Provide the (X, Y) coordinate of the cell's center where the given text is located.  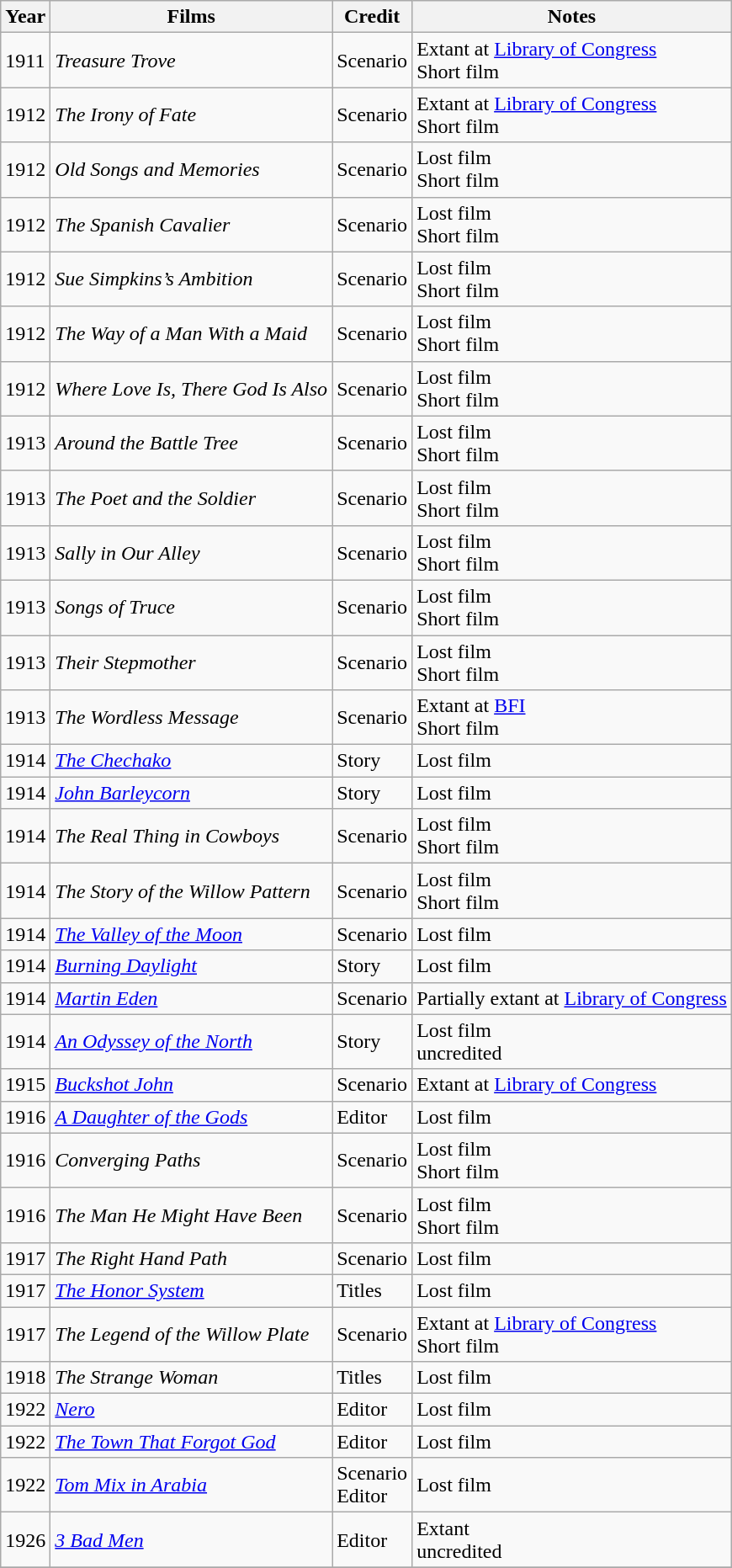
Partially extant at Library of Congress (572, 998)
Notes (572, 17)
Extant at BFIShort film (572, 717)
Lost film uncredited (572, 1042)
Converging Paths (192, 1160)
John Barleycorn (192, 793)
The Valley of the Moon (192, 934)
Where Love Is, There God Is Also (192, 389)
The Poet and the Soldier (192, 498)
The Right Hand Path (192, 1258)
Burning Daylight (192, 966)
The Man He Might Have Been (192, 1215)
Films (192, 17)
The Chechako (192, 761)
Treasure Trove (192, 61)
Around the Battle Tree (192, 443)
Sally in Our Alley (192, 552)
ScenarioEditor (372, 1485)
Year (25, 17)
The Story of the Willow Pattern (192, 890)
Martin Eden (192, 998)
The Real Thing in Cowboys (192, 837)
Nero (192, 1410)
The Way of a Man With a Maid (192, 333)
Extantuncredited (572, 1540)
Credit (372, 17)
The Spanish Cavalier (192, 224)
Buckshot John (192, 1085)
The Honor System (192, 1290)
Old Songs and Memories (192, 170)
1926 (25, 1540)
The Wordless Message (192, 717)
1915 (25, 1085)
Sue Simpkins’s Ambition (192, 279)
A Daughter of the Gods (192, 1117)
Extant at Library of Congress (572, 1085)
The Legend of the Willow Plate (192, 1333)
3 Bad Men (192, 1540)
1911 (25, 61)
The Strange Woman (192, 1378)
The Town That Forgot God (192, 1442)
Their Stepmother (192, 662)
1918 (25, 1378)
An Odyssey of the North (192, 1042)
Songs of Truce (192, 608)
Tom Mix in Arabia (192, 1485)
The Irony of Fate (192, 114)
